Locate the cell with the specified text and output its [X, Y] center coordinate. 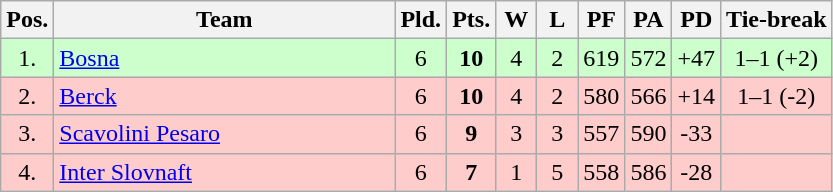
+14 [696, 96]
W [516, 20]
Scavolini Pesaro [224, 134]
Inter Slovnaft [224, 172]
PD [696, 20]
9 [472, 134]
+47 [696, 58]
-33 [696, 134]
566 [648, 96]
Tie-break [777, 20]
Pts. [472, 20]
1–1 (+2) [777, 58]
590 [648, 134]
557 [602, 134]
Pos. [28, 20]
619 [602, 58]
1 [516, 172]
572 [648, 58]
1. [28, 58]
-28 [696, 172]
580 [602, 96]
PA [648, 20]
7 [472, 172]
5 [558, 172]
558 [602, 172]
1–1 (-2) [777, 96]
3. [28, 134]
Bosna [224, 58]
586 [648, 172]
Pld. [421, 20]
L [558, 20]
PF [602, 20]
4. [28, 172]
Berck [224, 96]
Team [224, 20]
2. [28, 96]
